Detect which cell encompasses the target text, then output its [x, y] center coordinate. 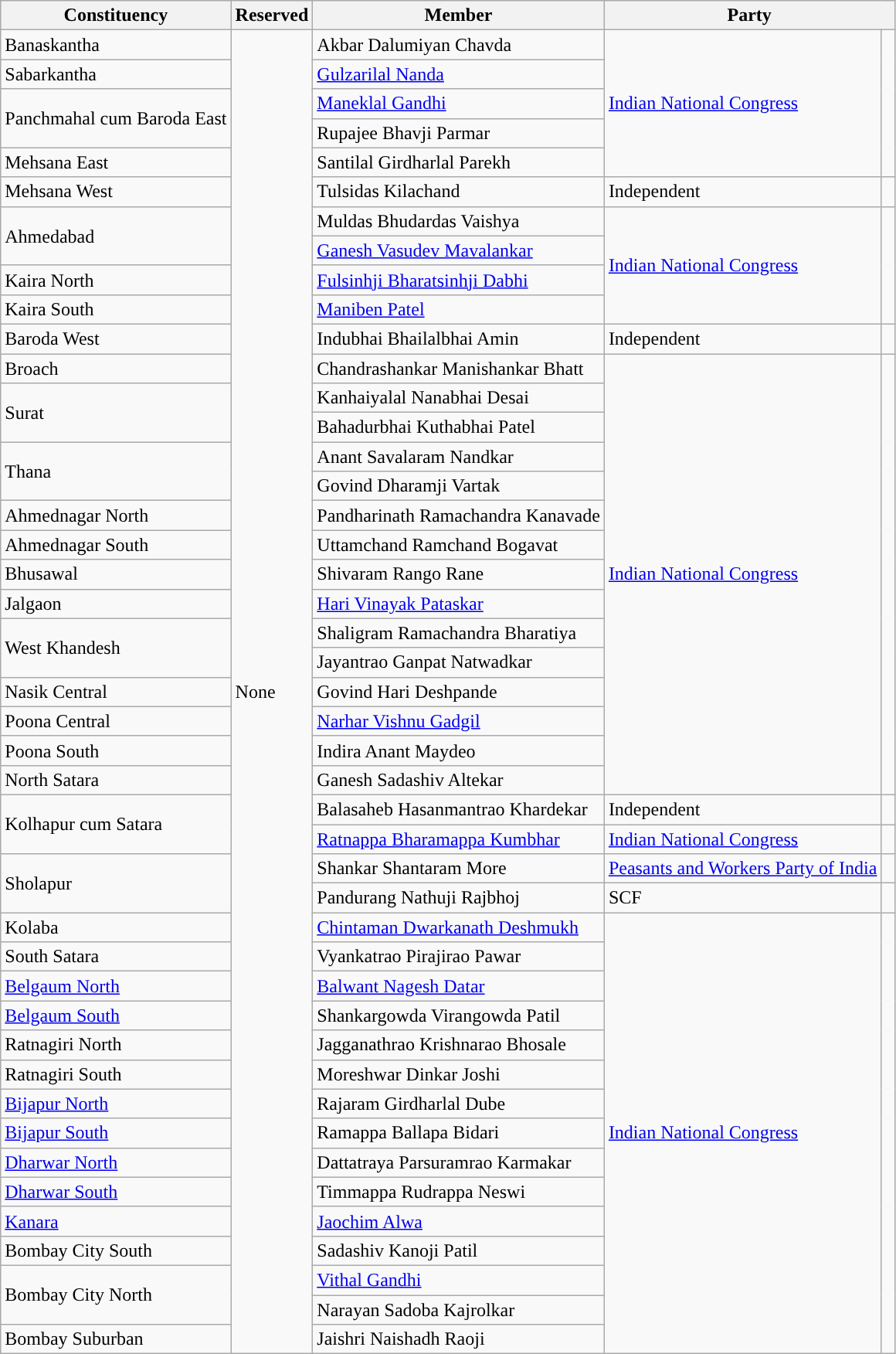
Narayan Sadoba Kajrolkar [459, 1310]
Narhar Vishnu Gadgil [459, 721]
Dattatraya Parsuramrao Karmakar [459, 1162]
Pandharinath Ramachandra Kanavade [459, 515]
Kaira North [116, 280]
Reserved [272, 15]
Ahmedabad [116, 236]
Ganesh Sadashiv Altekar [459, 780]
Balasaheb Hasanmantrao Khardekar [459, 809]
Rupajee Bhavji Parmar [459, 133]
Bahadurbhai Kuthabhai Patel [459, 427]
Bombay City South [116, 1250]
Chintaman Dwarkanath Deshmukh [459, 927]
Broach [116, 369]
Shivaram Rango Rane [459, 574]
Tulsidas Kilachand [459, 192]
Vyankatrao Pirajirao Pawar [459, 957]
Banaskantha [116, 45]
Kolhapur cum Satara [116, 824]
Ratnagiri South [116, 1074]
Balwant Nagesh Datar [459, 986]
Dharwar North [116, 1162]
Chandrashankar Manishankar Bhatt [459, 369]
Mehsana East [116, 162]
Shankargowda Virangowda Patil [459, 1016]
Belgaum South [116, 1016]
Jayantrao Ganpat Natwadkar [459, 662]
Jaochim Alwa [459, 1221]
Baroda West [116, 338]
Ganesh Vasudev Mavalankar [459, 250]
West Khandesh [116, 648]
Thana [116, 471]
Hari Vinayak Pataskar [459, 604]
Akbar Dalumiyan Chavda [459, 45]
Mehsana West [116, 192]
Rajaram Girdharlal Dube [459, 1104]
North Satara [116, 780]
Dharwar South [116, 1192]
Maneklal Gandhi [459, 104]
Kanara [116, 1221]
None [272, 692]
Muldas Bhudardas Vaishya [459, 221]
Sholapur [116, 883]
Kolaba [116, 927]
Indira Anant Maydeo [459, 750]
Fulsinhji Bharatsinhji Dabhi [459, 280]
Jalgaon [116, 604]
Panchmahal cum Baroda East [116, 118]
Kanhaiyalal Nanabhai Desai [459, 398]
Gulzarilal Nanda [459, 74]
Vithal Gandhi [459, 1280]
Sadashiv Kanoji Patil [459, 1250]
Ratnappa Bharamappa Kumbhar [459, 839]
Bijapur North [116, 1104]
Govind Dharamji Vartak [459, 486]
SCF [743, 898]
Sabarkantha [116, 74]
Poona South [116, 750]
Ahmednagar South [116, 545]
Govind Hari Deshpande [459, 692]
Party [749, 15]
Timmappa Rudrappa Neswi [459, 1192]
South Satara [116, 957]
Ahmednagar North [116, 515]
Anant Savalaram Nandkar [459, 457]
Moreshwar Dinkar Joshi [459, 1074]
Indubhai Bhailalbhai Amin [459, 338]
Jaishri Naishadh Raoji [459, 1339]
Maniben Patel [459, 309]
Bombay City North [116, 1294]
Nasik Central [116, 692]
Kaira South [116, 309]
Constituency [116, 15]
Member [459, 15]
Shaligram Ramachandra Bharatiya [459, 633]
Belgaum North [116, 986]
Shankar Shantaram More [459, 869]
Bombay Suburban [116, 1339]
Bhusawal [116, 574]
Pandurang Nathuji Rajbhoj [459, 898]
Poona Central [116, 721]
Peasants and Workers Party of India [743, 869]
Bijapur South [116, 1133]
Ratnagiri North [116, 1045]
Santilal Girdharlal Parekh [459, 162]
Jagganathrao Krishnarao Bhosale [459, 1045]
Uttamchand Ramchand Bogavat [459, 545]
Surat [116, 413]
Ramappa Ballapa Bidari [459, 1133]
